Extract the [x, y] coordinate from the center of the cell holding the provided text.  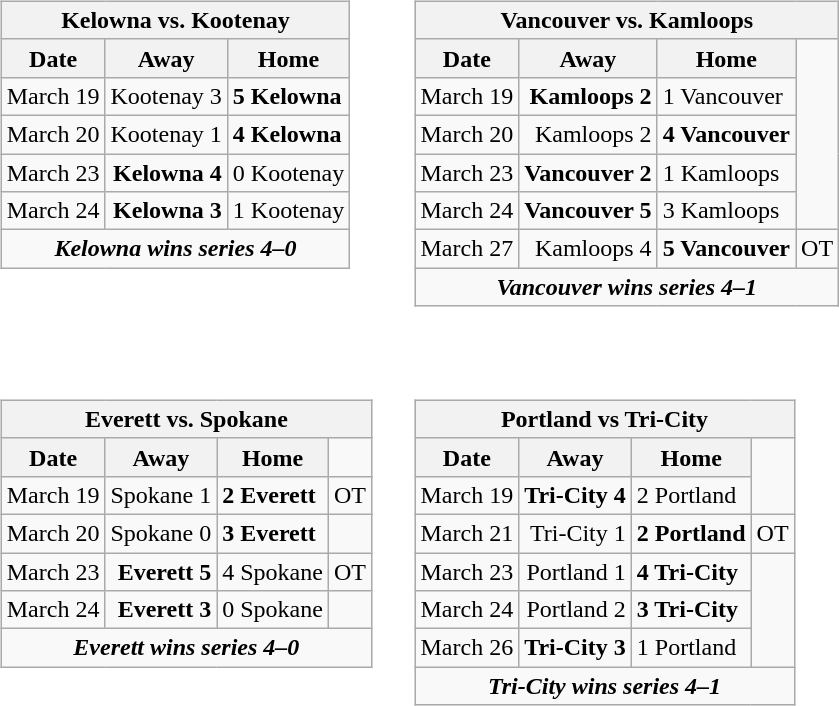
Spokane 1 [161, 495]
Vancouver vs. Kamloops [627, 20]
1 Kamloops [726, 173]
Kamloops 4 [588, 249]
March 21 [467, 533]
Kootenay 3 [166, 96]
5 Vancouver [726, 249]
Everett 5 [161, 571]
Portland 1 [576, 571]
1 Portland [691, 648]
Portland vs Tri-City [604, 419]
Vancouver 2 [588, 173]
1 Kootenay [288, 211]
4 Tri-City [691, 571]
0 Kootenay [288, 173]
0 Spokane [273, 610]
Vancouver wins series 4–1 [627, 287]
Tri-City wins series 4–1 [604, 686]
Everett 3 [161, 610]
Vancouver 5 [588, 211]
Everett wins series 4–0 [186, 648]
Kelowna vs. Kootenay [175, 20]
4 Kelowna [288, 134]
5 Kelowna [288, 96]
2 Everett [273, 495]
1 Vancouver [726, 96]
Tri-City 3 [576, 648]
Everett vs. Spokane [186, 419]
Kelowna 4 [166, 173]
Portland 2 [576, 610]
3 Tri-City [691, 610]
March 26 [467, 648]
Tri-City 1 [576, 533]
Spokane 0 [161, 533]
Kelowna wins series 4–0 [175, 249]
3 Everett [273, 533]
4 Vancouver [726, 134]
4 Spokane [273, 571]
Tri-City 4 [576, 495]
Kelowna 3 [166, 211]
Kootenay 1 [166, 134]
March 27 [467, 249]
3 Kamloops [726, 211]
